Output the (x, y) coordinate of the center of the cell containing the given text.  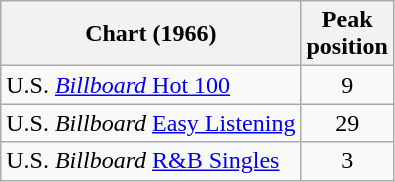
9 (347, 85)
3 (347, 161)
Peakposition (347, 34)
U.S. Billboard R&B Singles (151, 161)
Chart (1966) (151, 34)
U.S. Billboard Hot 100 (151, 85)
29 (347, 123)
U.S. Billboard Easy Listening (151, 123)
